Locate the cell with the specified text and output its [X, Y] center coordinate. 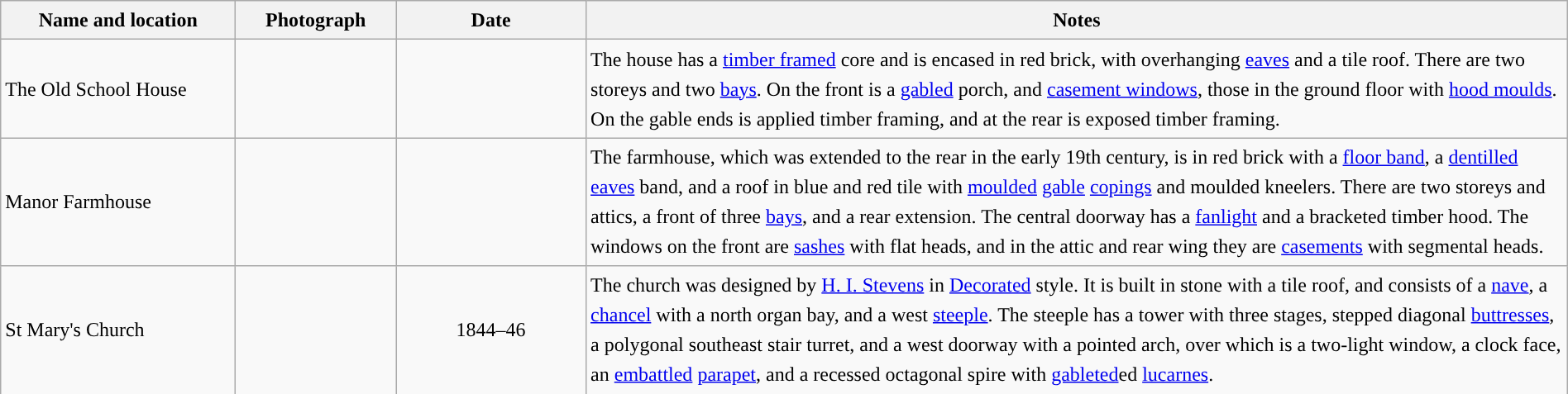
Notes [1077, 20]
Photograph [316, 20]
The Old School House [118, 89]
St Mary's Church [118, 330]
Name and location [118, 20]
1844–46 [491, 330]
Manor Farmhouse [118, 202]
Date [491, 20]
